Return the [X, Y] coordinate for the center point of the cell that contains the specified text.  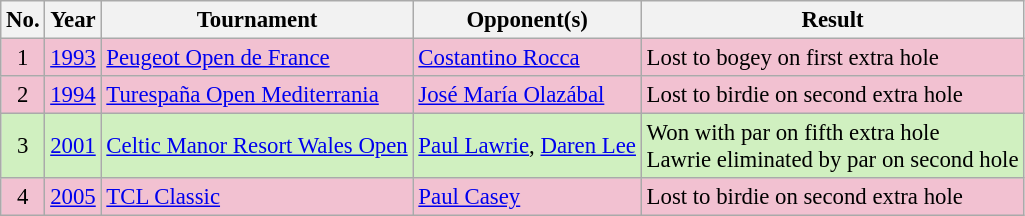
Peugeot Open de France [257, 58]
Result [832, 20]
4 [23, 197]
1993 [73, 58]
Costantino Rocca [527, 58]
Tournament [257, 20]
1 [23, 58]
Turespaña Open Mediterrania [257, 95]
Lost to bogey on first extra hole [832, 58]
2005 [73, 197]
Paul Casey [527, 197]
Opponent(s) [527, 20]
3 [23, 146]
Won with par on fifth extra holeLawrie eliminated by par on second hole [832, 146]
TCL Classic [257, 197]
Paul Lawrie, Daren Lee [527, 146]
José María Olazábal [527, 95]
1994 [73, 95]
No. [23, 20]
Year [73, 20]
2 [23, 95]
Celtic Manor Resort Wales Open [257, 146]
2001 [73, 146]
